Return the [x, y] coordinate for the center point of the cell that contains the specified text.  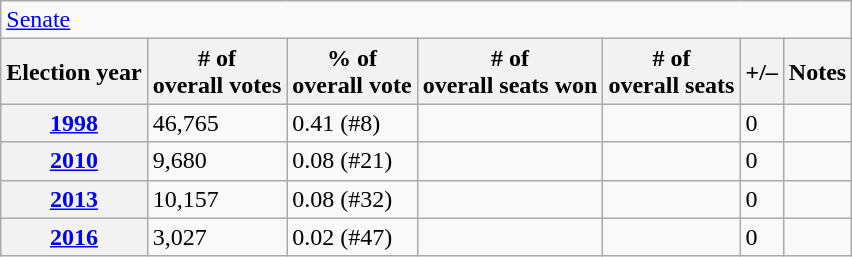
0.02 (#47) [352, 237]
# ofoverall seats won [510, 72]
% ofoverall vote [352, 72]
2016 [74, 237]
0.41 (#8) [352, 123]
# ofoverall votes [217, 72]
10,157 [217, 199]
9,680 [217, 161]
0.08 (#21) [352, 161]
Senate [426, 20]
3,027 [217, 237]
46,765 [217, 123]
2010 [74, 161]
0.08 (#32) [352, 199]
2013 [74, 199]
+/– [762, 72]
# ofoverall seats [672, 72]
Notes [817, 72]
Election year [74, 72]
1998 [74, 123]
